Output the (x, y) coordinate of the center of the cell containing the given text.  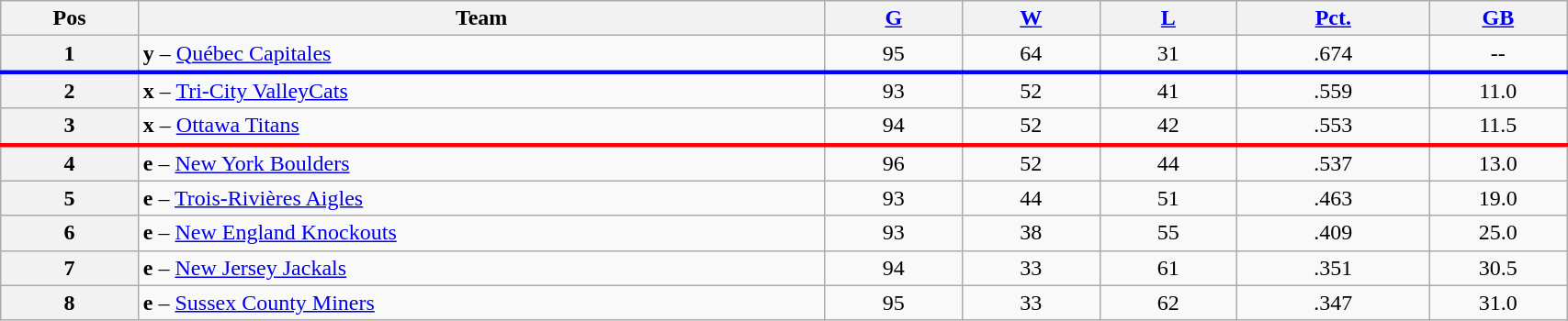
.674 (1334, 54)
x – Ottawa Titans (481, 127)
.559 (1334, 90)
2 (70, 90)
G (894, 18)
1 (70, 54)
61 (1168, 268)
e – New York Boulders (481, 163)
4 (70, 163)
13.0 (1498, 163)
y – Québec Capitales (481, 54)
55 (1168, 233)
-- (1498, 54)
x – Tri-City ValleyCats (481, 90)
.463 (1334, 198)
31 (1168, 54)
5 (70, 198)
7 (70, 268)
64 (1032, 54)
W (1032, 18)
Team (481, 18)
.351 (1334, 268)
L (1168, 18)
Pos (70, 18)
11.5 (1498, 127)
.347 (1334, 303)
8 (70, 303)
e – Sussex County Miners (481, 303)
38 (1032, 233)
.553 (1334, 127)
6 (70, 233)
GB (1498, 18)
3 (70, 127)
31.0 (1498, 303)
e – New England Knockouts (481, 233)
.537 (1334, 163)
19.0 (1498, 198)
11.0 (1498, 90)
Pct. (1334, 18)
42 (1168, 127)
e – New Jersey Jackals (481, 268)
62 (1168, 303)
.409 (1334, 233)
30.5 (1498, 268)
41 (1168, 90)
51 (1168, 198)
96 (894, 163)
25.0 (1498, 233)
e – Trois-Rivières Aigles (481, 198)
